Return the [x, y] coordinate for the center point of the cell that contains the specified text.  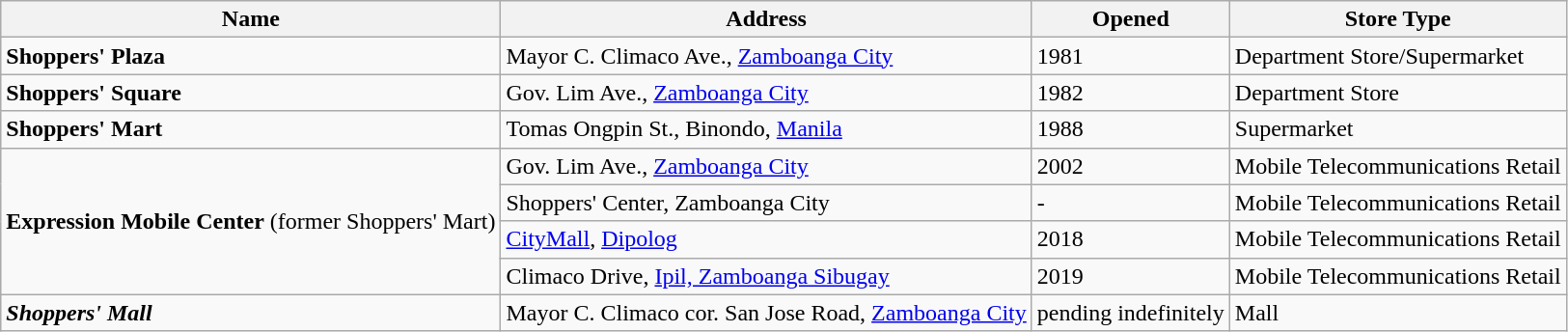
1982 [1131, 93]
CityMall, Dipolog [766, 239]
Mayor C. Climaco cor. San Jose Road, Zamboanga City [766, 313]
Mayor C. Climaco Ave., Zamboanga City [766, 56]
Supermarket [1397, 129]
Shoppers' Mart [251, 129]
Climaco Drive, Ipil, Zamboanga Sibugay [766, 276]
Address [766, 19]
Expression Mobile Center (former Shoppers' Mart) [251, 221]
Shoppers' Center, Zamboanga City [766, 203]
1988 [1131, 129]
1981 [1131, 56]
Shoppers' Square [251, 93]
Department Store [1397, 93]
Shoppers' Mall [251, 313]
- [1131, 203]
Tomas Ongpin St., Binondo, Manila [766, 129]
Department Store/Supermarket [1397, 56]
Mall [1397, 313]
2002 [1131, 166]
Shoppers' Plaza [251, 56]
pending indefinitely [1131, 313]
Opened [1131, 19]
Store Type [1397, 19]
Name [251, 19]
2018 [1131, 239]
2019 [1131, 276]
